Return the [x, y] coordinate for the center point of the cell that contains the specified text.  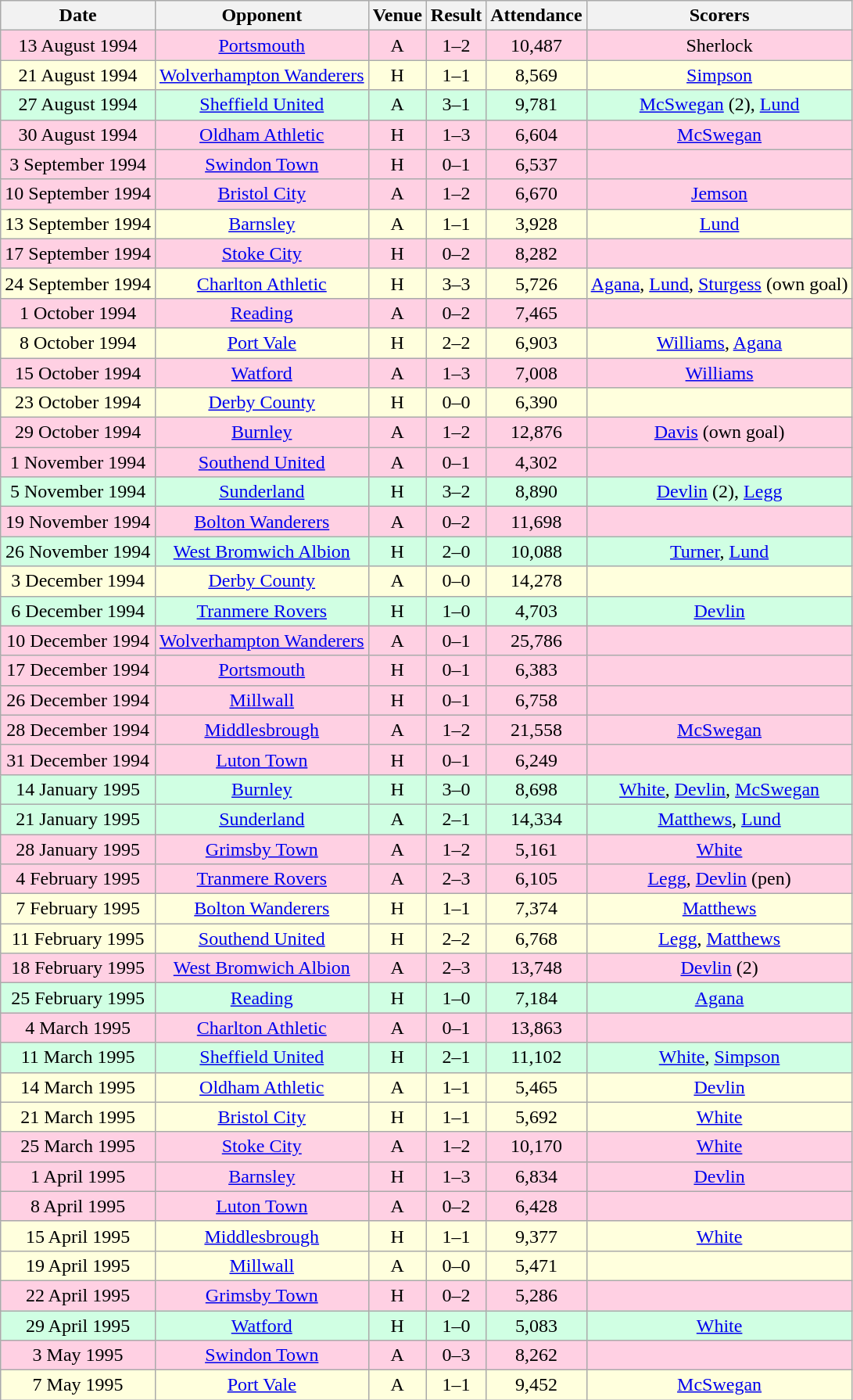
10,170 [536, 1147]
Matthews, Lund [719, 819]
17 December 1994 [78, 670]
6,768 [536, 939]
30 August 1994 [78, 135]
1 November 1994 [78, 462]
26 December 1994 [78, 700]
6,383 [536, 670]
15 April 1995 [78, 1236]
13 September 1994 [78, 224]
Opponent [261, 16]
28 January 1995 [78, 849]
4,302 [536, 462]
14,278 [536, 581]
Sherlock [719, 45]
28 December 1994 [78, 730]
1 October 1994 [78, 313]
13 August 1994 [78, 45]
29 October 1994 [78, 433]
9,377 [536, 1236]
22 April 1995 [78, 1295]
6 December 1994 [78, 611]
7 May 1995 [78, 1385]
11 March 1995 [78, 1057]
6,428 [536, 1206]
6,537 [536, 164]
11 February 1995 [78, 939]
4 March 1995 [78, 1028]
9,452 [536, 1385]
Scorers [719, 16]
10 December 1994 [78, 641]
18 February 1995 [78, 968]
25 March 1995 [78, 1147]
Agana, Lund, Sturgess (own goal) [719, 283]
7,465 [536, 313]
13,863 [536, 1028]
14 January 1995 [78, 789]
6,604 [536, 135]
3–3 [456, 283]
6,105 [536, 879]
6,834 [536, 1176]
24 September 1994 [78, 283]
Attendance [536, 16]
6,903 [536, 343]
5,465 [536, 1087]
Legg, Matthews [719, 939]
23 October 1994 [78, 403]
Legg, Devlin (pen) [719, 879]
Williams, Agana [719, 343]
Turner, Lund [719, 551]
15 October 1994 [78, 373]
14 March 1995 [78, 1087]
5,692 [536, 1117]
10,487 [536, 45]
2–0 [456, 551]
Agana [719, 998]
3 May 1995 [78, 1355]
5,471 [536, 1265]
25 February 1995 [78, 998]
4,703 [536, 611]
5,726 [536, 283]
6,670 [536, 194]
Simpson [719, 75]
3–1 [456, 105]
14,334 [536, 819]
21 January 1995 [78, 819]
8,890 [536, 492]
McSwegan (2), Lund [719, 105]
Davis (own goal) [719, 433]
1 April 1995 [78, 1176]
0–3 [456, 1355]
7,374 [536, 909]
Result [456, 16]
27 August 1994 [78, 105]
5,286 [536, 1295]
17 September 1994 [78, 253]
8,262 [536, 1355]
3–0 [456, 789]
3 September 1994 [78, 164]
10 September 1994 [78, 194]
7,184 [536, 998]
21 March 1995 [78, 1117]
19 April 1995 [78, 1265]
8 October 1994 [78, 343]
Williams [719, 373]
Matthews [719, 909]
9,781 [536, 105]
7 February 1995 [78, 909]
26 November 1994 [78, 551]
Devlin (2) [719, 968]
8 April 1995 [78, 1206]
8,282 [536, 253]
White, Simpson [719, 1057]
25,786 [536, 641]
21,558 [536, 730]
21 August 1994 [78, 75]
6,758 [536, 700]
5,161 [536, 849]
Devlin (2), Legg [719, 492]
3,928 [536, 224]
White, Devlin, McSwegan [719, 789]
19 November 1994 [78, 522]
6,249 [536, 759]
3–2 [456, 492]
5,083 [536, 1326]
11,698 [536, 522]
10,088 [536, 551]
Venue [397, 16]
31 December 1994 [78, 759]
7,008 [536, 373]
29 April 1995 [78, 1326]
5 November 1994 [78, 492]
11,102 [536, 1057]
12,876 [536, 433]
Lund [719, 224]
3 December 1994 [78, 581]
6,390 [536, 403]
Date [78, 16]
8,569 [536, 75]
13,748 [536, 968]
Jemson [719, 194]
4 February 1995 [78, 879]
8,698 [536, 789]
